Return (x, y) of the center of cell containing provided text 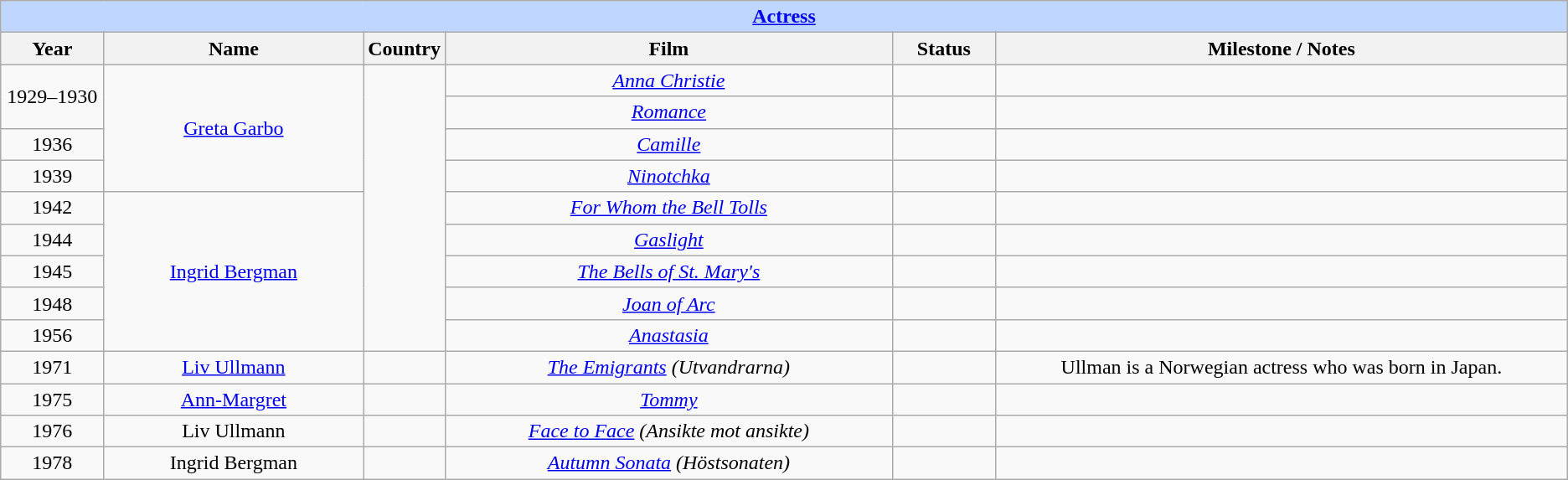
Autumn Sonata (Höstsonaten) (668, 463)
1956 (52, 335)
1942 (52, 208)
Country (405, 49)
1945 (52, 271)
Ninotchka (668, 176)
1975 (52, 400)
Actress (784, 17)
1978 (52, 463)
Joan of Arc (668, 303)
For Whom the Bell Tolls (668, 208)
Milestone / Notes (1282, 49)
Name (234, 49)
Anna Christie (668, 80)
1948 (52, 303)
1976 (52, 431)
Status (943, 49)
The Emigrants (Utvandrarna) (668, 367)
1929–1930 (52, 96)
Greta Garbo (234, 128)
Ullman is a Norwegian actress who was born in Japan. (1282, 367)
Anastasia (668, 335)
Face to Face (Ansikte mot ansikte) (668, 431)
1944 (52, 240)
The Bells of St. Mary's (668, 271)
Film (668, 49)
Ann-Margret (234, 400)
Gaslight (668, 240)
1971 (52, 367)
Year (52, 49)
Tommy (668, 400)
1939 (52, 176)
Camille (668, 144)
Romance (668, 112)
1936 (52, 144)
